Return [x, y] of the center of cell containing provided text 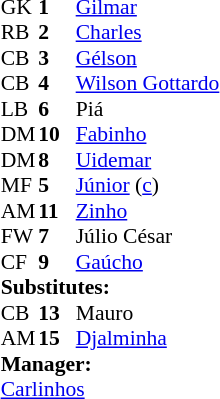
FW [20, 237]
Uidemar [148, 160]
Djalminha [148, 339]
4 [57, 83]
CF [20, 262]
Piá [148, 109]
9 [57, 262]
Gaúcho [148, 262]
Charles [148, 33]
Zinho [148, 211]
RB [20, 33]
8 [57, 160]
Júlio César [148, 237]
5 [57, 185]
Manager: [110, 364]
13 [57, 313]
Júnior (c) [148, 185]
3 [57, 58]
Gélson [148, 58]
11 [57, 211]
Fabinho [148, 135]
Wilson Gottardo [148, 83]
LB [20, 109]
Mauro [148, 313]
2 [57, 33]
6 [57, 109]
15 [57, 339]
MF [20, 185]
10 [57, 135]
7 [57, 237]
Substitutes: [110, 287]
